Search for the cell housing the specified text and yield its (X, Y) center coordinate. 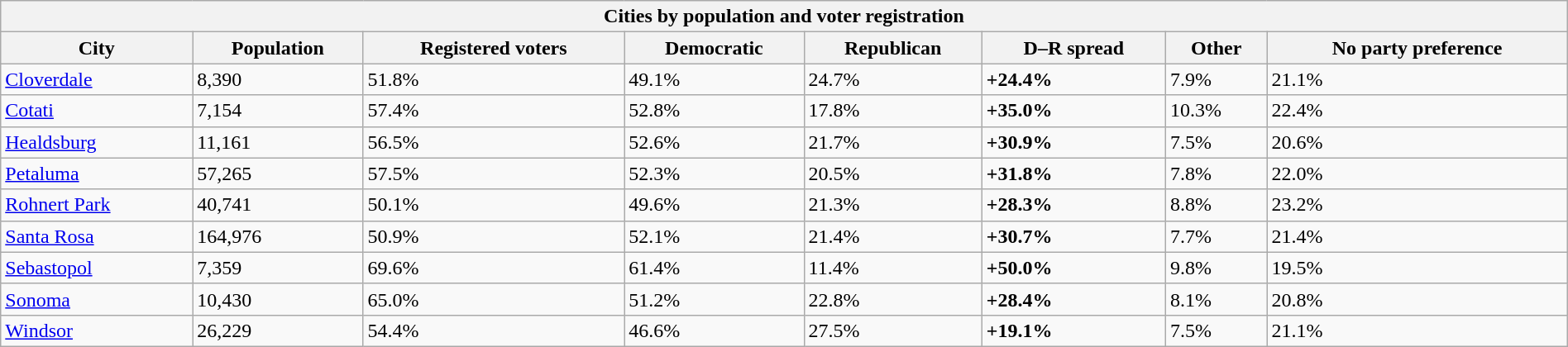
+28.3% (1073, 205)
57.4% (494, 111)
+30.7% (1073, 236)
Democratic (715, 48)
52.3% (715, 173)
Rohnert Park (97, 205)
No party preference (1417, 48)
10.3% (1216, 111)
52.6% (715, 142)
Windsor (97, 330)
10,430 (278, 299)
20.8% (1417, 299)
8.8% (1216, 205)
+50.0% (1073, 268)
8.1% (1216, 299)
City (97, 48)
Cities by population and voter registration (784, 17)
22.4% (1417, 111)
69.6% (494, 268)
54.4% (494, 330)
52.8% (715, 111)
17.8% (893, 111)
Sonoma (97, 299)
19.5% (1417, 268)
+31.8% (1073, 173)
51.8% (494, 79)
D–R spread (1073, 48)
Registered voters (494, 48)
Petaluma (97, 173)
27.5% (893, 330)
49.6% (715, 205)
23.2% (1417, 205)
22.0% (1417, 173)
+30.9% (1073, 142)
+35.0% (1073, 111)
+24.4% (1073, 79)
Cotati (97, 111)
24.7% (893, 79)
+19.1% (1073, 330)
Healdsburg (97, 142)
164,976 (278, 236)
Other (1216, 48)
49.1% (715, 79)
46.6% (715, 330)
7,359 (278, 268)
Republican (893, 48)
57.5% (494, 173)
+28.4% (1073, 299)
Population (278, 48)
9.8% (1216, 268)
7,154 (278, 111)
50.9% (494, 236)
57,265 (278, 173)
22.8% (893, 299)
20.5% (893, 173)
50.1% (494, 205)
21.7% (893, 142)
11.4% (893, 268)
65.0% (494, 299)
Sebastopol (97, 268)
40,741 (278, 205)
51.2% (715, 299)
Cloverdale (97, 79)
21.3% (893, 205)
Santa Rosa (97, 236)
7.9% (1216, 79)
11,161 (278, 142)
7.8% (1216, 173)
8,390 (278, 79)
7.7% (1216, 236)
52.1% (715, 236)
56.5% (494, 142)
20.6% (1417, 142)
26,229 (278, 330)
61.4% (715, 268)
